Return the [X, Y] coordinate for the center point of the cell that contains the specified text.  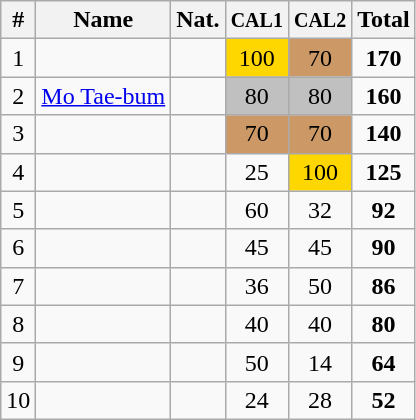
125 [384, 172]
28 [320, 400]
Nat. [198, 20]
32 [320, 210]
52 [384, 400]
Name [104, 20]
92 [384, 210]
# [18, 20]
5 [18, 210]
1 [18, 58]
24 [256, 400]
90 [384, 248]
140 [384, 134]
14 [320, 362]
64 [384, 362]
25 [256, 172]
4 [18, 172]
3 [18, 134]
170 [384, 58]
Mo Tae-bum [104, 96]
36 [256, 286]
9 [18, 362]
2 [18, 96]
60 [256, 210]
160 [384, 96]
7 [18, 286]
Total [384, 20]
CAL1 [256, 20]
8 [18, 324]
6 [18, 248]
10 [18, 400]
86 [384, 286]
CAL2 [320, 20]
